From the cell containing the given text, extract its center point as [X, Y] coordinate. 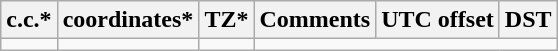
TZ* [226, 20]
UTC offset [438, 20]
DST [528, 20]
Comments [315, 20]
coordinates* [128, 20]
c.c.* [29, 20]
